Determine the [x, y] coordinate at the center of the cell enclosing the given text.  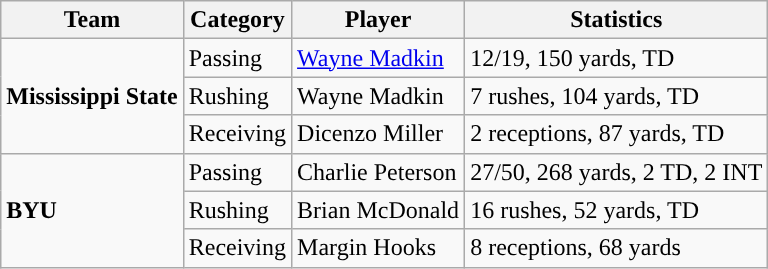
Player [378, 20]
16 rushes, 52 yards, TD [616, 210]
Team [92, 20]
BYU [92, 210]
Margin Hooks [378, 248]
Brian McDonald [378, 210]
2 receptions, 87 yards, TD [616, 134]
Charlie Peterson [378, 172]
27/50, 268 yards, 2 TD, 2 INT [616, 172]
Dicenzo Miller [378, 134]
Statistics [616, 20]
Mississippi State [92, 96]
Category [237, 20]
7 rushes, 104 yards, TD [616, 96]
12/19, 150 yards, TD [616, 58]
8 receptions, 68 yards [616, 248]
